Capture the cell that displays the provided text and extract its (x, y) central coordinate. 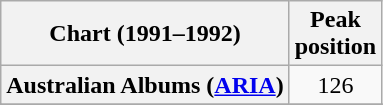
Peakposition (335, 34)
126 (335, 85)
Chart (1991–1992) (145, 34)
Australian Albums (ARIA) (145, 85)
